Return the (x, y) coordinate for the center point of the cell that contains the specified text.  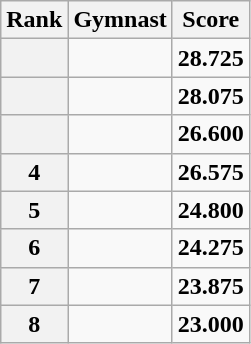
Gymnast (120, 20)
Score (210, 20)
24.275 (210, 248)
8 (34, 324)
28.725 (210, 58)
24.800 (210, 210)
7 (34, 286)
4 (34, 172)
23.875 (210, 286)
26.600 (210, 134)
28.075 (210, 96)
23.000 (210, 324)
6 (34, 248)
5 (34, 210)
26.575 (210, 172)
Rank (34, 20)
